For the text-containing cell, return its midpoint in (x, y) coordinate format. 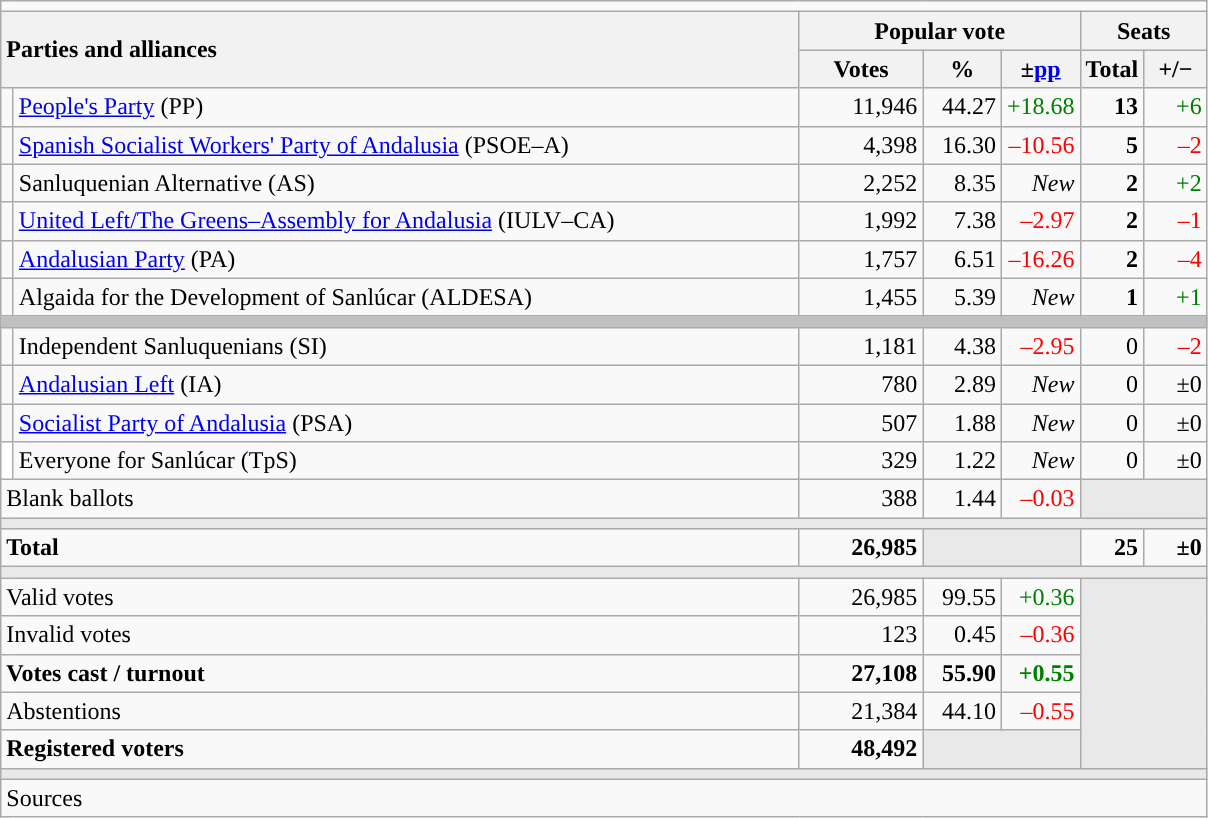
–0.36 (1040, 635)
1,757 (861, 259)
Registered voters (400, 749)
4,398 (861, 145)
–10.56 (1040, 145)
13 (1112, 107)
Valid votes (400, 597)
Andalusian Party (PA) (406, 259)
8.35 (962, 183)
Sources (604, 798)
–16.26 (1040, 259)
+6 (1176, 107)
16.30 (962, 145)
1,455 (861, 297)
44.10 (962, 711)
Votes cast / turnout (400, 673)
Abstentions (400, 711)
Seats (1144, 31)
Votes (861, 69)
–0.55 (1040, 711)
507 (861, 423)
11,946 (861, 107)
+/− (1176, 69)
1 (1112, 297)
Independent Sanluquenians (SI) (406, 346)
2.89 (962, 384)
388 (861, 499)
5 (1112, 145)
Algaida for the Development of Sanlúcar (ALDESA) (406, 297)
Popular vote (940, 31)
Spanish Socialist Workers' Party of Andalusia (PSOE–A) (406, 145)
1,992 (861, 221)
6.51 (962, 259)
2,252 (861, 183)
Everyone for Sanlúcar (TpS) (406, 461)
Invalid votes (400, 635)
1,181 (861, 346)
+1 (1176, 297)
7.38 (962, 221)
Socialist Party of Andalusia (PSA) (406, 423)
–0.03 (1040, 499)
1.44 (962, 499)
99.55 (962, 597)
–1 (1176, 221)
44.27 (962, 107)
People's Party (PP) (406, 107)
+2 (1176, 183)
55.90 (962, 673)
25 (1112, 548)
–4 (1176, 259)
123 (861, 635)
–2.95 (1040, 346)
Blank ballots (400, 499)
+0.36 (1040, 597)
+18.68 (1040, 107)
21,384 (861, 711)
4.38 (962, 346)
+0.55 (1040, 673)
329 (861, 461)
±pp (1040, 69)
Parties and alliances (400, 50)
% (962, 69)
United Left/The Greens–Assembly for Andalusia (IULV–CA) (406, 221)
Sanluquenian Alternative (AS) (406, 183)
0.45 (962, 635)
Andalusian Left (IA) (406, 384)
27,108 (861, 673)
5.39 (962, 297)
1.88 (962, 423)
48,492 (861, 749)
780 (861, 384)
1.22 (962, 461)
–2.97 (1040, 221)
